Scan for the cell matching the given text and deliver its [X, Y] coordinate at center. 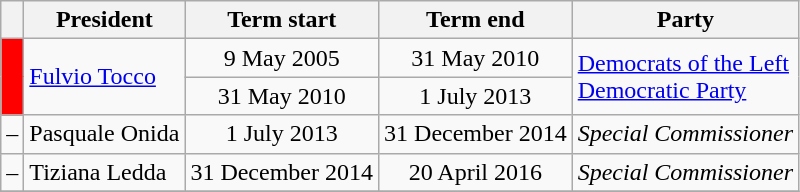
Pasquale Onida [104, 134]
Tiziana Ledda [104, 172]
20 April 2016 [476, 172]
President [104, 20]
Democrats of the LeftDemocratic Party [685, 77]
Party [685, 20]
9 May 2005 [282, 58]
Term start [282, 20]
Fulvio Tocco [104, 77]
Term end [476, 20]
